Pinpoint the cell where the given text exists, returning its (x, y) midpoint coordinate. 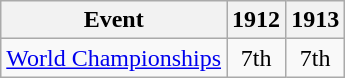
1913 (316, 20)
World Championships (114, 58)
1912 (256, 20)
Event (114, 20)
